Capture the cell that displays the provided text and extract its [x, y] central coordinate. 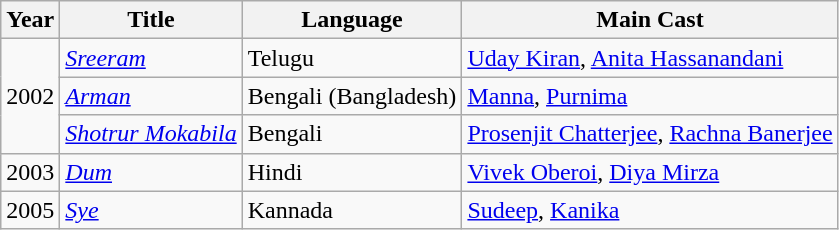
Title [151, 20]
Bengali [352, 134]
Telugu [352, 58]
Shotrur Mokabila [151, 134]
Sye [151, 210]
Uday Kiran, Anita Hassanandani [650, 58]
2003 [30, 172]
Year [30, 20]
Bengali (Bangladesh) [352, 96]
Sreeram [151, 58]
Kannada [352, 210]
Hindi [352, 172]
Vivek Oberoi, Diya Mirza [650, 172]
Language [352, 20]
Sudeep, Kanika [650, 210]
2005 [30, 210]
Prosenjit Chatterjee, Rachna Banerjee [650, 134]
Manna, Purnima [650, 96]
Dum [151, 172]
Arman [151, 96]
2002 [30, 96]
Main Cast [650, 20]
